Pinpoint the cell where the given text exists, returning its [X, Y] midpoint coordinate. 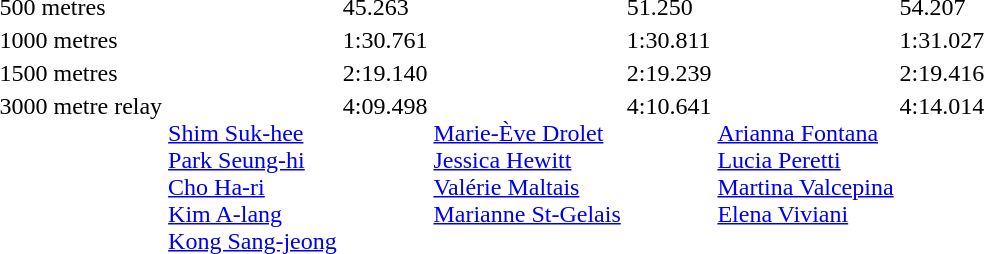
1:30.811 [669, 40]
1:30.761 [385, 40]
2:19.140 [385, 73]
2:19.239 [669, 73]
